Identify which cell holds the provided text, then report its [x, y] central coordinate. 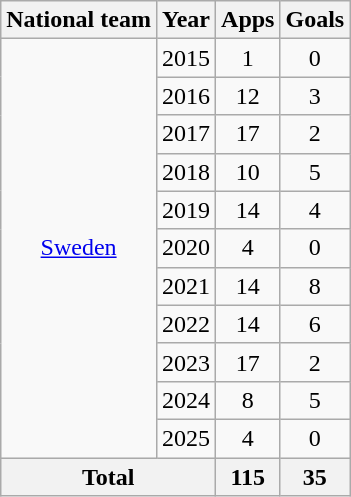
2020 [186, 248]
12 [248, 96]
Total [108, 477]
2019 [186, 210]
2023 [186, 362]
35 [315, 477]
2017 [186, 134]
1 [248, 58]
National team [79, 20]
6 [315, 324]
Apps [248, 20]
2016 [186, 96]
115 [248, 477]
2024 [186, 400]
Year [186, 20]
3 [315, 96]
10 [248, 172]
2021 [186, 286]
2018 [186, 172]
2022 [186, 324]
Sweden [79, 248]
2025 [186, 438]
Goals [315, 20]
2015 [186, 58]
